Locate the cell with the specified text and output its [X, Y] center coordinate. 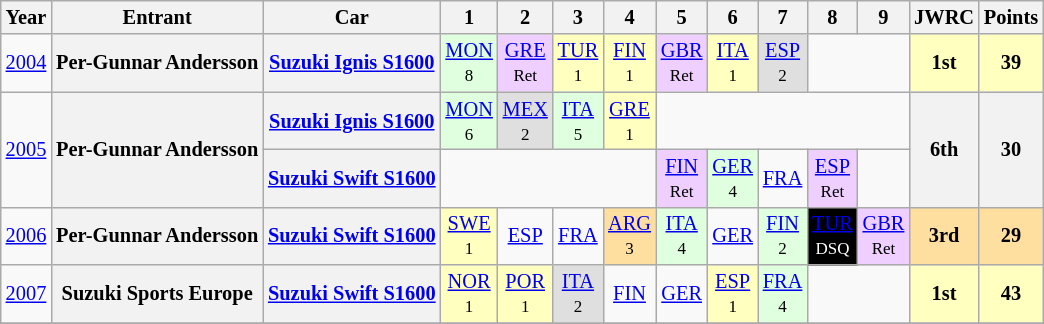
FIN1 [630, 63]
TUR1 [578, 63]
2006 [26, 236]
FRA4 [782, 294]
2 [526, 17]
GRERet [526, 63]
ARG3 [630, 236]
ESP1 [732, 294]
POR1 [526, 294]
3 [578, 17]
43 [1011, 294]
3rd [944, 236]
4 [630, 17]
Entrant [157, 17]
ESP [526, 236]
FIN [630, 294]
MEX2 [526, 121]
GRE1 [630, 121]
FINRet [682, 178]
2005 [26, 150]
8 [832, 17]
7 [782, 17]
9 [884, 17]
ITA4 [682, 236]
ITA5 [578, 121]
SWE1 [468, 236]
NOR1 [468, 294]
6 [732, 17]
TURDSQ [832, 236]
FIN2 [782, 236]
ESPRet [832, 178]
39 [1011, 63]
Points [1011, 17]
Suzuki Sports Europe [157, 294]
30 [1011, 150]
MON8 [468, 63]
5 [682, 17]
JWRC [944, 17]
6th [944, 150]
Car [352, 17]
Year [26, 17]
ITA1 [732, 63]
2004 [26, 63]
ESP2 [782, 63]
2007 [26, 294]
GER4 [732, 178]
MON6 [468, 121]
ITA2 [578, 294]
29 [1011, 236]
1 [468, 17]
